Scan for the cell matching the given text and deliver its (X, Y) coordinate at center. 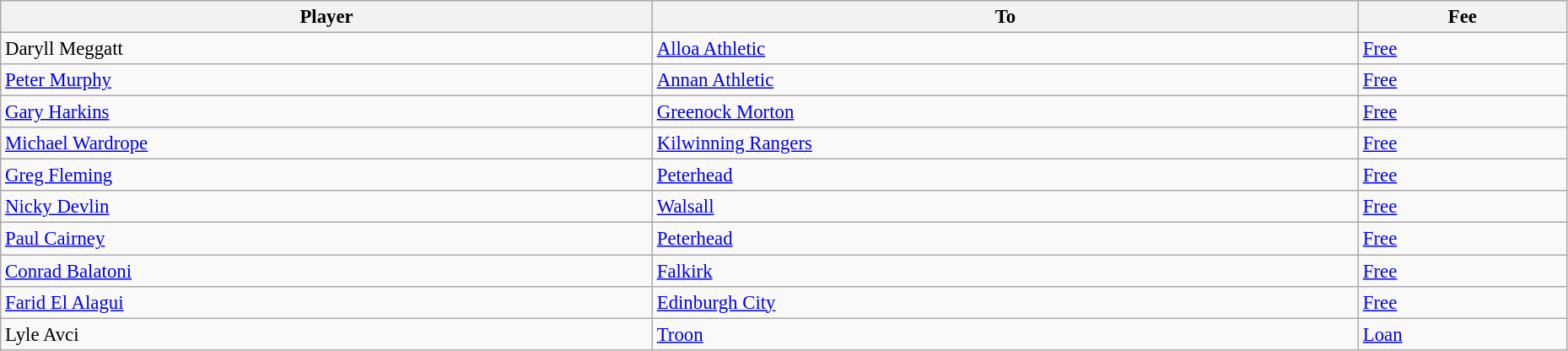
Gary Harkins (327, 112)
To (1005, 17)
Farid El Alagui (327, 302)
Alloa Athletic (1005, 49)
Nicky Devlin (327, 207)
Falkirk (1005, 271)
Walsall (1005, 207)
Daryll Meggatt (327, 49)
Annan Athletic (1005, 80)
Michael Wardrope (327, 143)
Loan (1463, 334)
Edinburgh City (1005, 302)
Greg Fleming (327, 175)
Conrad Balatoni (327, 271)
Greenock Morton (1005, 112)
Troon (1005, 334)
Fee (1463, 17)
Peter Murphy (327, 80)
Paul Cairney (327, 239)
Player (327, 17)
Kilwinning Rangers (1005, 143)
Lyle Avci (327, 334)
